Extract the [x, y] coordinate from the center of the cell holding the provided text.  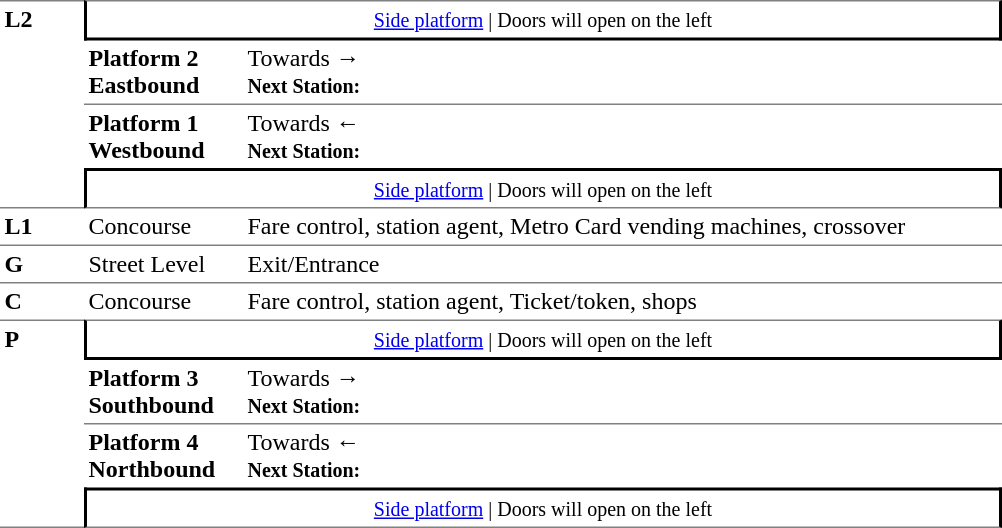
Exit/Entrance [622, 264]
Street Level [164, 264]
L2 [42, 104]
P [42, 424]
Platform 3Southbound [164, 392]
C [42, 302]
Platform 2Eastbound [164, 72]
Platform 1Westbound [164, 136]
Platform 4Northbound [164, 456]
L1 [42, 226]
Fare control, station agent, Metro Card vending machines, crossover [622, 226]
G [42, 264]
Fare control, station agent, Ticket/token, shops [622, 302]
